Capture the cell that displays the provided text and extract its [x, y] central coordinate. 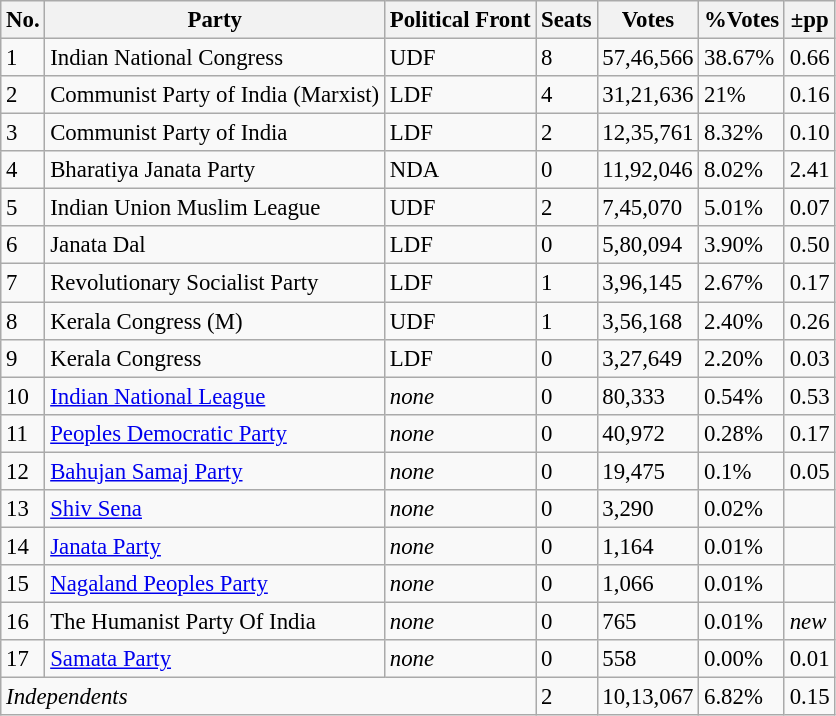
80,333 [648, 396]
Peoples Democratic Party [215, 433]
0.03 [809, 358]
12 [23, 471]
0.10 [809, 133]
Independents [268, 697]
0.50 [809, 245]
No. [23, 20]
57,46,566 [648, 58]
Political Front [460, 20]
11,92,046 [648, 170]
6 [23, 245]
2.40% [742, 321]
10,13,067 [648, 697]
Party [215, 20]
%Votes [742, 20]
1,164 [648, 546]
5.01% [742, 208]
2.41 [809, 170]
31,21,636 [648, 95]
0.66 [809, 58]
Janata Party [215, 546]
11 [23, 433]
0.02% [742, 509]
38.67% [742, 58]
8.32% [742, 133]
0.15 [809, 697]
0.28% [742, 433]
7 [23, 283]
Shiv Sena [215, 509]
NDA [460, 170]
3,290 [648, 509]
Votes [648, 20]
new [809, 621]
0.16 [809, 95]
Communist Party of India (Marxist) [215, 95]
0.07 [809, 208]
0.53 [809, 396]
1,066 [648, 584]
3,56,168 [648, 321]
10 [23, 396]
Indian National Congress [215, 58]
Revolutionary Socialist Party [215, 283]
14 [23, 546]
Bharatiya Janata Party [215, 170]
Samata Party [215, 659]
±pp [809, 20]
558 [648, 659]
21% [742, 95]
13 [23, 509]
Janata Dal [215, 245]
0.26 [809, 321]
Seats [566, 20]
6.82% [742, 697]
765 [648, 621]
7,45,070 [648, 208]
12,35,761 [648, 133]
3,96,145 [648, 283]
15 [23, 584]
The Humanist Party Of India [215, 621]
Nagaland Peoples Party [215, 584]
16 [23, 621]
40,972 [648, 433]
3.90% [742, 245]
Indian Union Muslim League [215, 208]
3 [23, 133]
Communist Party of India [215, 133]
Indian National League [215, 396]
0.05 [809, 471]
2.20% [742, 358]
5,80,094 [648, 245]
19,475 [648, 471]
3,27,649 [648, 358]
17 [23, 659]
Bahujan Samaj Party [215, 471]
5 [23, 208]
2.67% [742, 283]
0.54% [742, 396]
0.01 [809, 659]
0.00% [742, 659]
0.1% [742, 471]
9 [23, 358]
Kerala Congress [215, 358]
Kerala Congress (M) [215, 321]
8.02% [742, 170]
